Determine the [X, Y] coordinate at the center of the cell enclosing the given text.  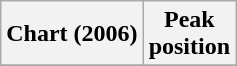
Peak position [189, 34]
Chart (2006) [72, 34]
